Detect which cell encompasses the target text, then output its (X, Y) center coordinate. 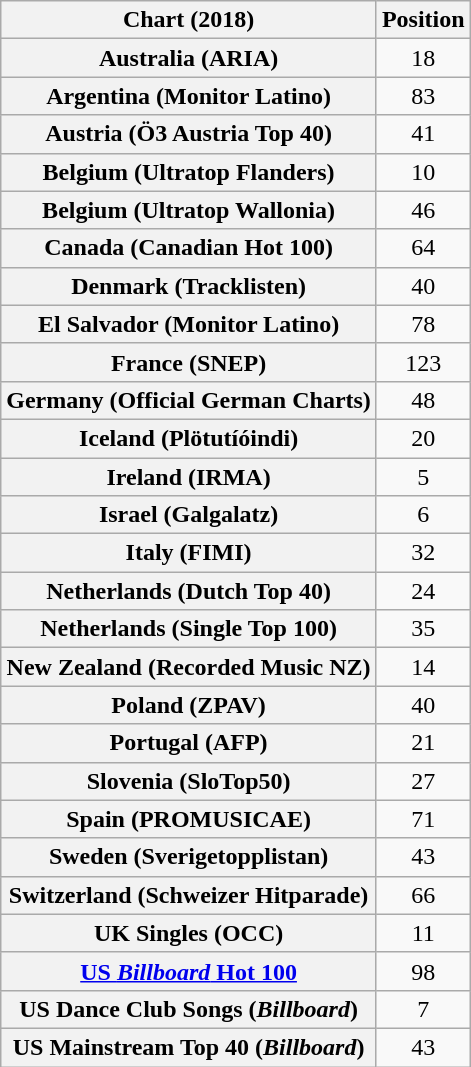
Belgium (Ultratop Wallonia) (189, 210)
US Dance Club Songs (Billboard) (189, 1009)
Israel (Galgalatz) (189, 515)
24 (423, 591)
6 (423, 515)
Denmark (Tracklisten) (189, 286)
France (SNEP) (189, 362)
Canada (Canadian Hot 100) (189, 248)
Australia (ARIA) (189, 58)
Slovenia (SloTop50) (189, 781)
46 (423, 210)
Poland (ZPAV) (189, 705)
US Mainstream Top 40 (Billboard) (189, 1047)
Switzerland (Schweizer Hitparade) (189, 895)
New Zealand (Recorded Music NZ) (189, 667)
35 (423, 629)
123 (423, 362)
66 (423, 895)
Chart (2018) (189, 20)
Position (423, 20)
Sweden (Sverigetopplistan) (189, 857)
Spain (PROMUSICAE) (189, 819)
21 (423, 743)
Italy (FIMI) (189, 553)
US Billboard Hot 100 (189, 971)
14 (423, 667)
Iceland (Plötutíóindi) (189, 438)
Ireland (IRMA) (189, 477)
78 (423, 324)
41 (423, 134)
71 (423, 819)
27 (423, 781)
UK Singles (OCC) (189, 933)
10 (423, 172)
5 (423, 477)
Portugal (AFP) (189, 743)
11 (423, 933)
El Salvador (Monitor Latino) (189, 324)
Netherlands (Single Top 100) (189, 629)
32 (423, 553)
Austria (Ö3 Austria Top 40) (189, 134)
64 (423, 248)
20 (423, 438)
Netherlands (Dutch Top 40) (189, 591)
48 (423, 400)
18 (423, 58)
Belgium (Ultratop Flanders) (189, 172)
7 (423, 1009)
Germany (Official German Charts) (189, 400)
98 (423, 971)
Argentina (Monitor Latino) (189, 96)
83 (423, 96)
